For the text-containing cell, return its midpoint in [X, Y] coordinate format. 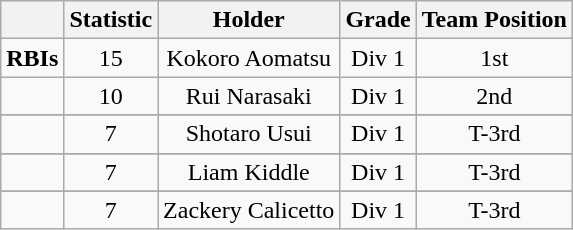
Holder [249, 20]
10 [111, 96]
Liam Kiddle [249, 172]
Rui Narasaki [249, 96]
Grade [378, 20]
Shotaro Usui [249, 134]
2nd [494, 96]
Zackery Calicetto [249, 210]
1st [494, 58]
Statistic [111, 20]
RBIs [32, 58]
Kokoro Aomatsu [249, 58]
Team Position [494, 20]
15 [111, 58]
